Scan for the cell matching the given text and deliver its [X, Y] coordinate at center. 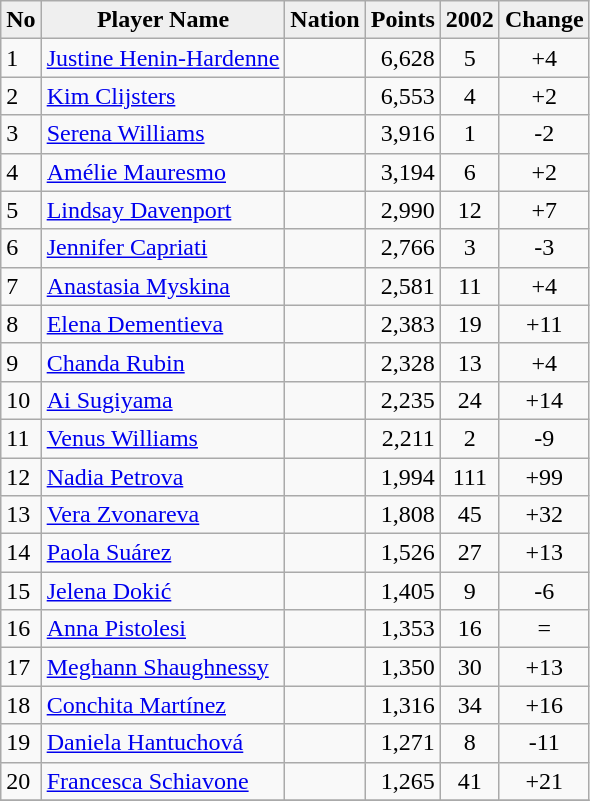
Elena Dementieva [163, 324]
2,235 [402, 400]
41 [470, 781]
-9 [544, 438]
Venus Williams [163, 438]
Francesca Schiavone [163, 781]
2,211 [402, 438]
1,271 [402, 743]
+11 [544, 324]
1,316 [402, 705]
= [544, 629]
Chanda Rubin [163, 362]
-2 [544, 134]
Change [544, 20]
34 [470, 705]
Ai Sugiyama [163, 400]
6,553 [402, 96]
-6 [544, 591]
+14 [544, 400]
7 [21, 286]
30 [470, 667]
Jennifer Capriati [163, 248]
20 [21, 781]
Serena Williams [163, 134]
Jelena Dokić [163, 591]
15 [21, 591]
+99 [544, 477]
-11 [544, 743]
Amélie Mauresmo [163, 172]
Nation [325, 20]
No [21, 20]
Player Name [163, 20]
Vera Zvonareva [163, 515]
+21 [544, 781]
10 [21, 400]
Conchita Martínez [163, 705]
Paola Suárez [163, 553]
6,628 [402, 58]
1,526 [402, 553]
17 [21, 667]
2,383 [402, 324]
18 [21, 705]
3,916 [402, 134]
Lindsay Davenport [163, 210]
Anna Pistolesi [163, 629]
111 [470, 477]
45 [470, 515]
27 [470, 553]
+32 [544, 515]
Meghann Shaughnessy [163, 667]
Justine Henin-Hardenne [163, 58]
1,405 [402, 591]
1,350 [402, 667]
Daniela Hantuchová [163, 743]
Anastasia Myskina [163, 286]
24 [470, 400]
Kim Clijsters [163, 96]
2,766 [402, 248]
1,353 [402, 629]
-3 [544, 248]
1,265 [402, 781]
2,581 [402, 286]
+16 [544, 705]
2,328 [402, 362]
14 [21, 553]
Nadia Petrova [163, 477]
3,194 [402, 172]
+7 [544, 210]
Points [402, 20]
1,994 [402, 477]
2,990 [402, 210]
1,808 [402, 515]
2002 [470, 20]
